Identify which cell holds the provided text, then report its [x, y] central coordinate. 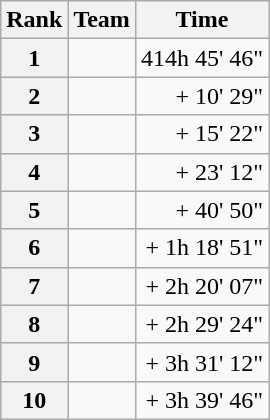
+ 23' 12" [202, 172]
Time [202, 20]
8 [34, 324]
4 [34, 172]
+ 2h 20' 07" [202, 286]
+ 3h 31' 12" [202, 362]
7 [34, 286]
+ 3h 39' 46" [202, 400]
+ 10' 29" [202, 96]
1 [34, 58]
+ 15' 22" [202, 134]
+ 2h 29' 24" [202, 324]
+ 1h 18' 51" [202, 248]
+ 40' 50" [202, 210]
414h 45' 46" [202, 58]
2 [34, 96]
9 [34, 362]
10 [34, 400]
5 [34, 210]
6 [34, 248]
Team [102, 20]
Rank [34, 20]
3 [34, 134]
